Detect which cell encompasses the target text, then output its [X, Y] center coordinate. 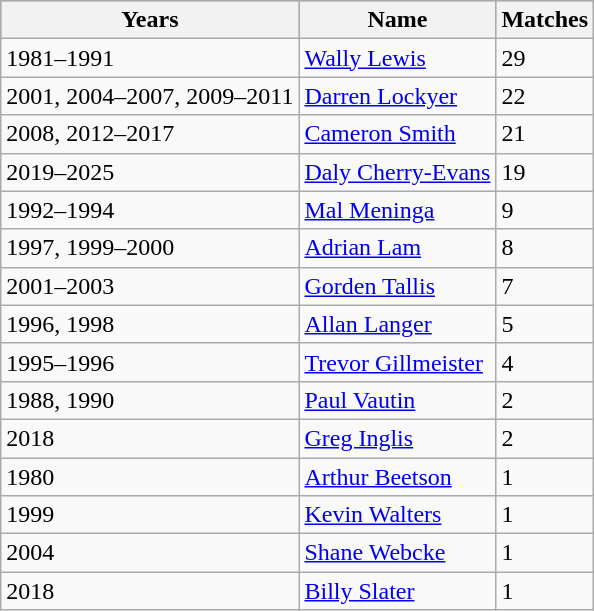
2008, 2012–2017 [150, 134]
8 [545, 248]
Greg Inglis [398, 438]
19 [545, 172]
4 [545, 362]
1988, 1990 [150, 400]
1999 [150, 515]
Wally Lewis [398, 58]
9 [545, 210]
Shane Webcke [398, 553]
2001–2003 [150, 286]
Arthur Beetson [398, 477]
7 [545, 286]
21 [545, 134]
1997, 1999–2000 [150, 248]
Name [398, 20]
2004 [150, 553]
Gorden Tallis [398, 286]
Billy Slater [398, 591]
Cameron Smith [398, 134]
29 [545, 58]
1996, 1998 [150, 324]
Adrian Lam [398, 248]
1980 [150, 477]
Allan Langer [398, 324]
Darren Lockyer [398, 96]
1981–1991 [150, 58]
2019–2025 [150, 172]
1992–1994 [150, 210]
2001, 2004–2007, 2009–2011 [150, 96]
22 [545, 96]
1995–1996 [150, 362]
Paul Vautin [398, 400]
Mal Meninga [398, 210]
Kevin Walters [398, 515]
Trevor Gillmeister [398, 362]
Matches [545, 20]
5 [545, 324]
Years [150, 20]
Daly Cherry-Evans [398, 172]
